Return the (x, y) coordinate for the center point of the cell that contains the specified text.  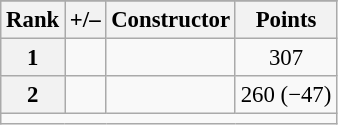
+/– (86, 20)
307 (286, 58)
1 (33, 58)
Rank (33, 20)
Points (286, 20)
Constructor (171, 20)
2 (33, 95)
260 (−47) (286, 95)
